Scan for the cell matching the given text and deliver its [X, Y] coordinate at center. 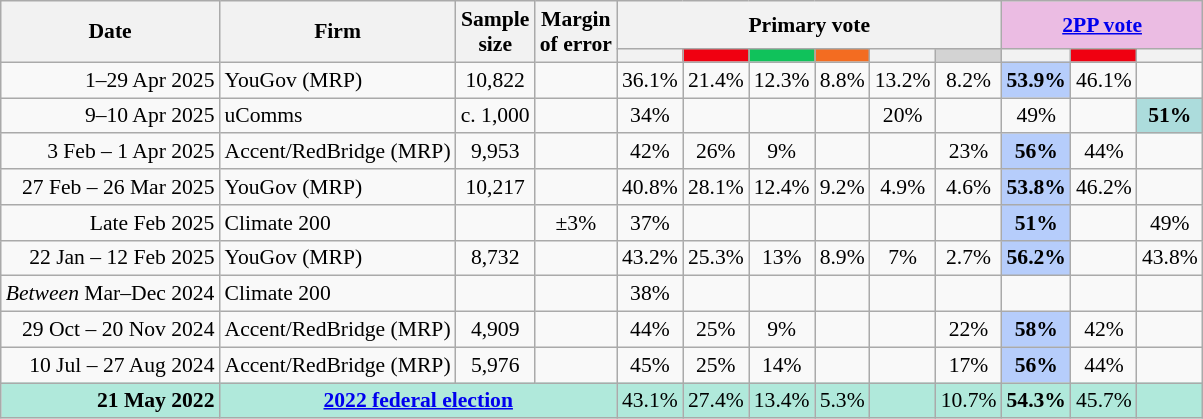
46.1% [1104, 80]
53.8% [1036, 187]
12.4% [782, 187]
4.9% [903, 187]
26% [716, 152]
58% [1036, 330]
9–10 Apr 2025 [110, 116]
±3% [576, 223]
1–29 Apr 2025 [110, 80]
56.2% [1036, 258]
27.4% [716, 401]
4,909 [496, 330]
Marginof error [576, 32]
46.2% [1104, 187]
13% [782, 258]
37% [650, 223]
5.3% [842, 401]
7% [903, 258]
10 Jul – 27 Aug 2024 [110, 365]
38% [650, 294]
Primary vote [810, 25]
45% [650, 365]
10,822 [496, 80]
10.7% [969, 401]
8.8% [842, 80]
53.9% [1036, 80]
45.7% [1104, 401]
13.4% [782, 401]
43.8% [1170, 258]
8,732 [496, 258]
27 Feb – 26 Mar 2025 [110, 187]
36.1% [650, 80]
13.2% [903, 80]
43.1% [650, 401]
40.8% [650, 187]
2PP vote [1102, 25]
21 May 2022 [110, 401]
25.3% [716, 258]
29 Oct – 20 Nov 2024 [110, 330]
9,953 [496, 152]
23% [969, 152]
3 Feb – 1 Apr 2025 [110, 152]
14% [782, 365]
12.3% [782, 80]
10,217 [496, 187]
43.2% [650, 258]
c. 1,000 [496, 116]
9.2% [842, 187]
20% [903, 116]
17% [969, 365]
21.4% [716, 80]
2.7% [969, 258]
8.2% [969, 80]
Late Feb 2025 [110, 223]
22 Jan – 12 Feb 2025 [110, 258]
uComms [337, 116]
2022 federal election [418, 401]
54.3% [1036, 401]
22% [969, 330]
Firm [337, 32]
4.6% [969, 187]
Date [110, 32]
8.9% [842, 258]
Between Mar–Dec 2024 [110, 294]
28.1% [716, 187]
34% [650, 116]
Samplesize [496, 32]
5,976 [496, 365]
